Return (x, y) of the center of cell containing provided text 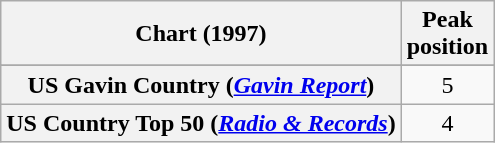
Peakposition (447, 34)
5 (447, 85)
4 (447, 123)
Chart (1997) (201, 34)
US Gavin Country (Gavin Report) (201, 85)
US Country Top 50 (Radio & Records) (201, 123)
